Return (x, y) of the center of cell containing provided text 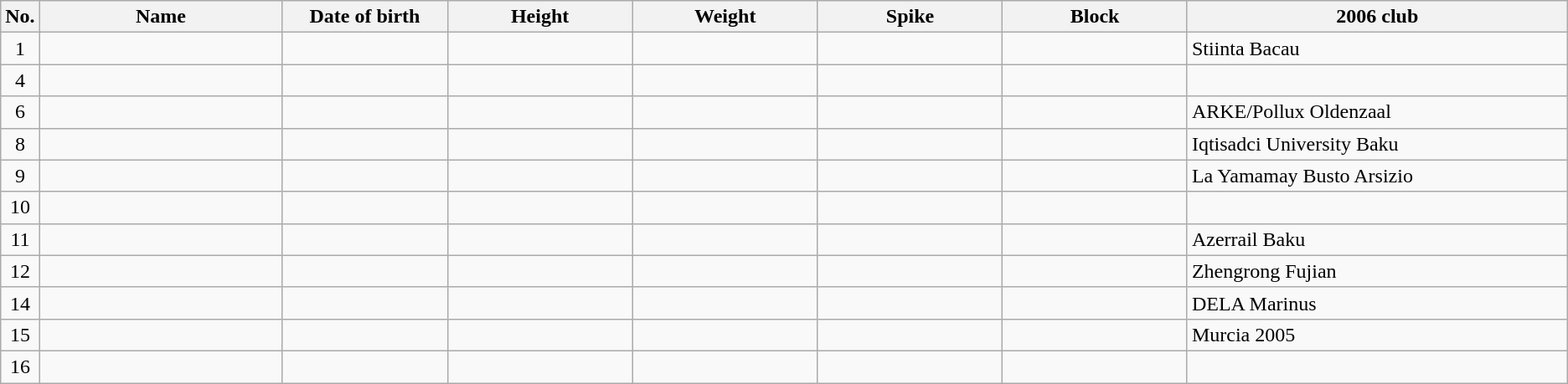
Stiinta Bacau (1377, 49)
6 (20, 112)
DELA Marinus (1377, 303)
10 (20, 207)
1 (20, 49)
No. (20, 17)
ARKE/Pollux Oldenzaal (1377, 112)
9 (20, 176)
15 (20, 335)
Iqtisadci University Baku (1377, 144)
Name (161, 17)
Murcia 2005 (1377, 335)
14 (20, 303)
Spike (910, 17)
11 (20, 239)
Zhengrong Fujian (1377, 271)
8 (20, 144)
Block (1096, 17)
4 (20, 80)
La Yamamay Busto Arsizio (1377, 176)
Date of birth (365, 17)
12 (20, 271)
2006 club (1377, 17)
Height (539, 17)
16 (20, 366)
Azerrail Baku (1377, 239)
Weight (725, 17)
